For the text-containing cell, return its midpoint in (X, Y) coordinate format. 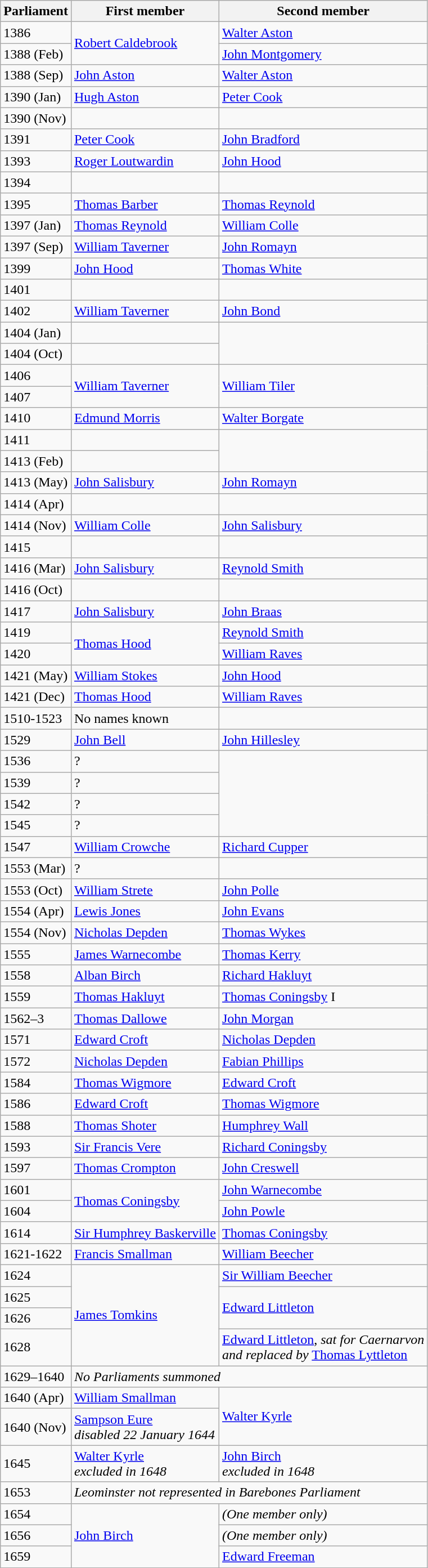
1419 (36, 633)
1654 (36, 1514)
1388 (Sep) (36, 75)
1401 (36, 290)
Thomas Kerry (323, 954)
1416 (Mar) (36, 568)
1529 (36, 740)
Roger Loutwardin (145, 161)
1571 (36, 1040)
John Bell (145, 740)
Edmund Morris (145, 418)
Thomas Dallowe (145, 1018)
1554 (Nov) (36, 932)
1572 (36, 1061)
1593 (36, 1147)
John Hillesley (323, 740)
1597 (36, 1168)
Thomas White (323, 269)
John Bond (323, 311)
1411 (36, 440)
1554 (Apr) (36, 911)
1601 (36, 1190)
Thomas Crompton (145, 1168)
William Tiler (323, 386)
1621-1622 (36, 1254)
1415 (36, 547)
1404 (Jan) (36, 333)
1559 (36, 997)
William Strete (145, 890)
1399 (36, 269)
1653 (36, 1493)
Richard Cupper (323, 847)
Fabian Phillips (323, 1061)
1659 (36, 1557)
Thomas Barber (145, 204)
Sir Humphrey Baskerville (145, 1232)
1421 (Dec) (36, 697)
1407 (36, 397)
Sir William Beecher (323, 1275)
1640 (Nov) (36, 1427)
1421 (May) (36, 676)
Walter Kyrle (323, 1417)
1586 (36, 1104)
1536 (36, 761)
1416 (Oct) (36, 589)
1395 (36, 204)
Walter Borgate (323, 418)
1628 (36, 1348)
William Crowche (145, 847)
James Warnecombe (145, 954)
1386 (36, 33)
Second member (323, 11)
Richard Coningsby (323, 1147)
Thomas Hakluyt (145, 997)
1391 (36, 140)
1539 (36, 783)
James Tomkins (145, 1315)
1547 (36, 847)
1588 (36, 1125)
Edward Littleton (323, 1307)
1558 (36, 976)
Sir Francis Vere (145, 1147)
1414 (Nov) (36, 525)
No Parliaments summoned (249, 1377)
1645 (36, 1464)
John Birch (145, 1535)
1629–1640 (36, 1377)
John Polle (323, 890)
Edward Freeman (323, 1557)
1562–3 (36, 1018)
John Powle (323, 1211)
Leominster not represented in Barebones Parliament (249, 1493)
William Smallman (145, 1398)
Lewis Jones (145, 911)
1420 (36, 654)
1555 (36, 954)
1413 (May) (36, 483)
1410 (36, 418)
1397 (Jan) (36, 225)
1640 (Apr) (36, 1398)
Thomas Coningsby I (323, 997)
1390 (Nov) (36, 118)
1656 (36, 1535)
Alban Birch (145, 976)
1402 (36, 311)
First member (145, 11)
John Warnecombe (323, 1190)
John Bradford (323, 140)
Humphrey Wall (323, 1125)
Thomas Shoter (145, 1125)
Francis Smallman (145, 1254)
John Montgomery (323, 54)
1614 (36, 1232)
No names known (145, 718)
1397 (Sep) (36, 247)
1553 (Mar) (36, 868)
1404 (Oct) (36, 354)
Robert Caldebrook (145, 43)
1545 (36, 825)
William Stokes (145, 676)
1417 (36, 611)
1390 (Jan) (36, 97)
John Evans (323, 911)
Sampson Eure disabled 22 January 1644 (145, 1427)
Parliament (36, 11)
Hugh Aston (145, 97)
John Birch excluded in 1648 (323, 1464)
1542 (36, 804)
1624 (36, 1275)
1394 (36, 182)
Edward Littleton, sat for Caernarvon and replaced by Thomas Lyttleton (323, 1348)
1584 (36, 1083)
John Braas (323, 611)
William Beecher (323, 1254)
Walter Kyrle excluded in 1648 (145, 1464)
John Aston (145, 75)
1510-1523 (36, 718)
1413 (Feb) (36, 461)
Thomas Wykes (323, 932)
1625 (36, 1297)
1414 (Apr) (36, 504)
John Morgan (323, 1018)
Richard Hakluyt (323, 976)
1406 (36, 376)
John Creswell (323, 1168)
1388 (Feb) (36, 54)
1626 (36, 1319)
1553 (Oct) (36, 890)
1393 (36, 161)
1604 (36, 1211)
